Pinpoint the cell where the given text exists, returning its [x, y] midpoint coordinate. 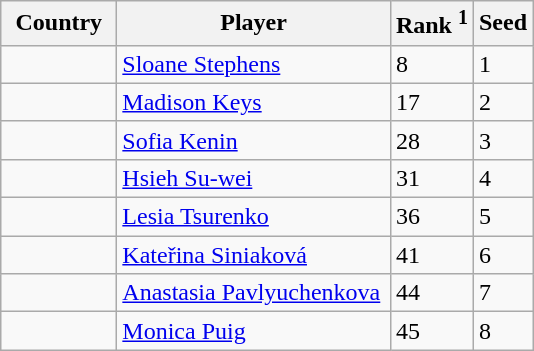
45 [432, 331]
6 [502, 255]
36 [432, 217]
Lesia Tsurenko [254, 217]
Kateřina Siniaková [254, 255]
Hsieh Su-wei [254, 178]
7 [502, 293]
Anastasia Pavlyuchenkova [254, 293]
44 [432, 293]
17 [432, 102]
1 [502, 64]
Country [59, 24]
28 [432, 140]
Monica Puig [254, 331]
Sofia Kenin [254, 140]
Player [254, 24]
31 [432, 178]
3 [502, 140]
Rank 1 [432, 24]
2 [502, 102]
Sloane Stephens [254, 64]
Madison Keys [254, 102]
4 [502, 178]
5 [502, 217]
Seed [502, 24]
41 [432, 255]
